Determine the [x, y] coordinate at the center of the cell enclosing the given text.  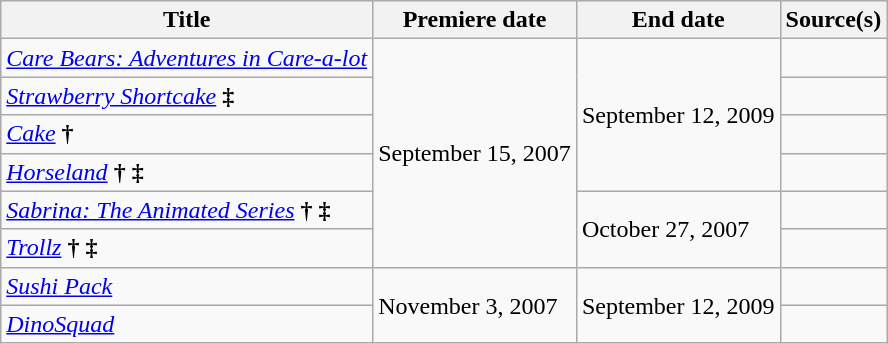
Care Bears: Adventures in Care-a-lot [187, 58]
Strawberry Shortcake ‡ [187, 96]
DinoSquad [187, 324]
Cake † [187, 134]
Sabrina: The Animated Series † ‡ [187, 210]
Source(s) [834, 20]
End date [678, 20]
Title [187, 20]
Premiere date [475, 20]
Trollz † ‡ [187, 248]
Horseland † ‡ [187, 172]
Sushi Pack [187, 286]
October 27, 2007 [678, 229]
September 15, 2007 [475, 153]
November 3, 2007 [475, 305]
